Determine the [X, Y] coordinate at the center of the cell enclosing the given text.  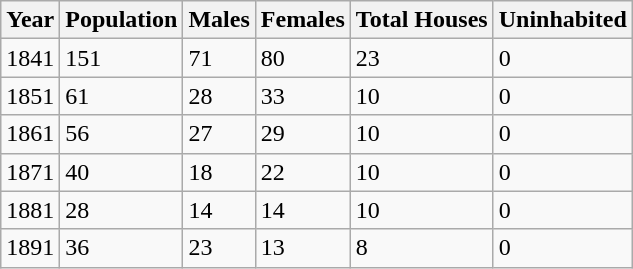
1881 [30, 210]
71 [219, 58]
36 [122, 248]
61 [122, 96]
Year [30, 20]
1841 [30, 58]
Uninhabited [562, 20]
13 [302, 248]
Males [219, 20]
1861 [30, 134]
1851 [30, 96]
151 [122, 58]
22 [302, 172]
29 [302, 134]
Females [302, 20]
27 [219, 134]
8 [422, 248]
33 [302, 96]
1891 [30, 248]
18 [219, 172]
1871 [30, 172]
Total Houses [422, 20]
Population [122, 20]
56 [122, 134]
40 [122, 172]
80 [302, 58]
